Output the [X, Y] coordinate of the center of the cell containing the given text.  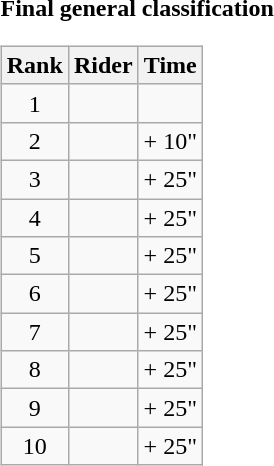
10 [34, 446]
+ 10" [170, 141]
Time [170, 65]
1 [34, 103]
9 [34, 408]
8 [34, 370]
6 [34, 294]
7 [34, 332]
Rider [103, 65]
5 [34, 256]
2 [34, 141]
4 [34, 217]
3 [34, 179]
Rank [34, 65]
